Return [X, Y] of the center of cell containing provided text 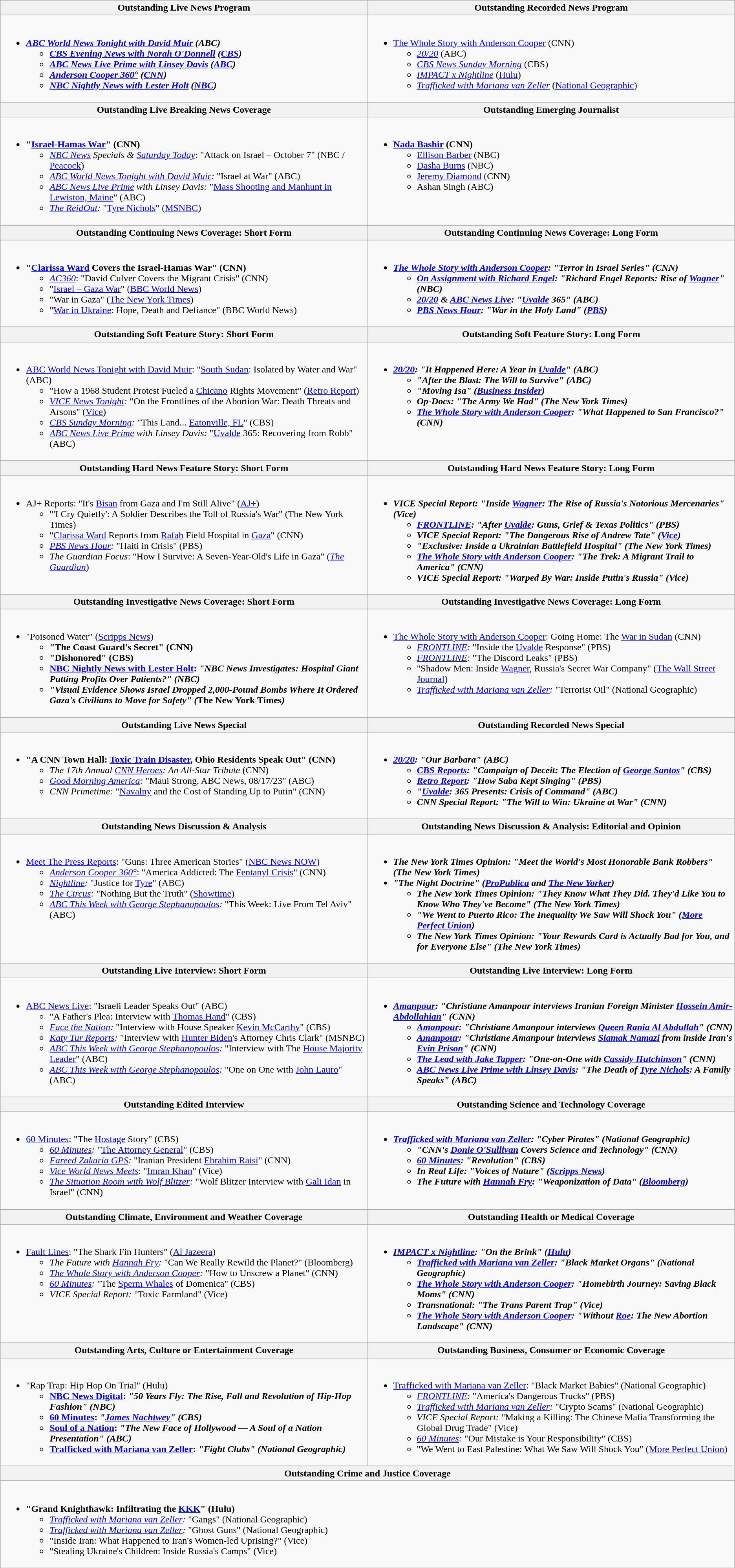
Outstanding Crime and Justice Coverage [367, 1473]
Outstanding Investigative News Coverage: Long Form [551, 602]
Outstanding Investigative News Coverage: Short Form [184, 602]
Outstanding News Discussion & Analysis [184, 827]
Outstanding Arts, Culture or Entertainment Coverage [184, 1350]
Outstanding Edited Interview [184, 1104]
Outstanding Continuing News Coverage: Long Form [551, 233]
Outstanding Emerging Journalist [551, 110]
Outstanding Hard News Feature Story: Short Form [184, 468]
Outstanding Health or Medical Coverage [551, 1217]
Outstanding Live Interview: Long Form [551, 971]
Outstanding Live News Program [184, 8]
Outstanding Hard News Feature Story: Long Form [551, 468]
Outstanding Soft Feature Story: Long Form [551, 334]
Outstanding Live News Special [184, 725]
Outstanding Soft Feature Story: Short Form [184, 334]
Outstanding Live Interview: Short Form [184, 971]
Outstanding News Discussion & Analysis: Editorial and Opinion [551, 827]
Outstanding Business, Consumer or Economic Coverage [551, 1350]
Outstanding Live Breaking News Coverage [184, 110]
Nada Bashir (CNN)Ellison Barber (NBC)Dasha Burns (NBC)Jeremy Diamond (CNN)Ashan Singh (ABC) [551, 171]
Outstanding Recorded News Special [551, 725]
Outstanding Climate, Environment and Weather Coverage [184, 1217]
Outstanding Continuing News Coverage: Short Form [184, 233]
Outstanding Science and Technology Coverage [551, 1104]
Outstanding Recorded News Program [551, 8]
